Output the (X, Y) coordinate of the center of the cell containing the given text.  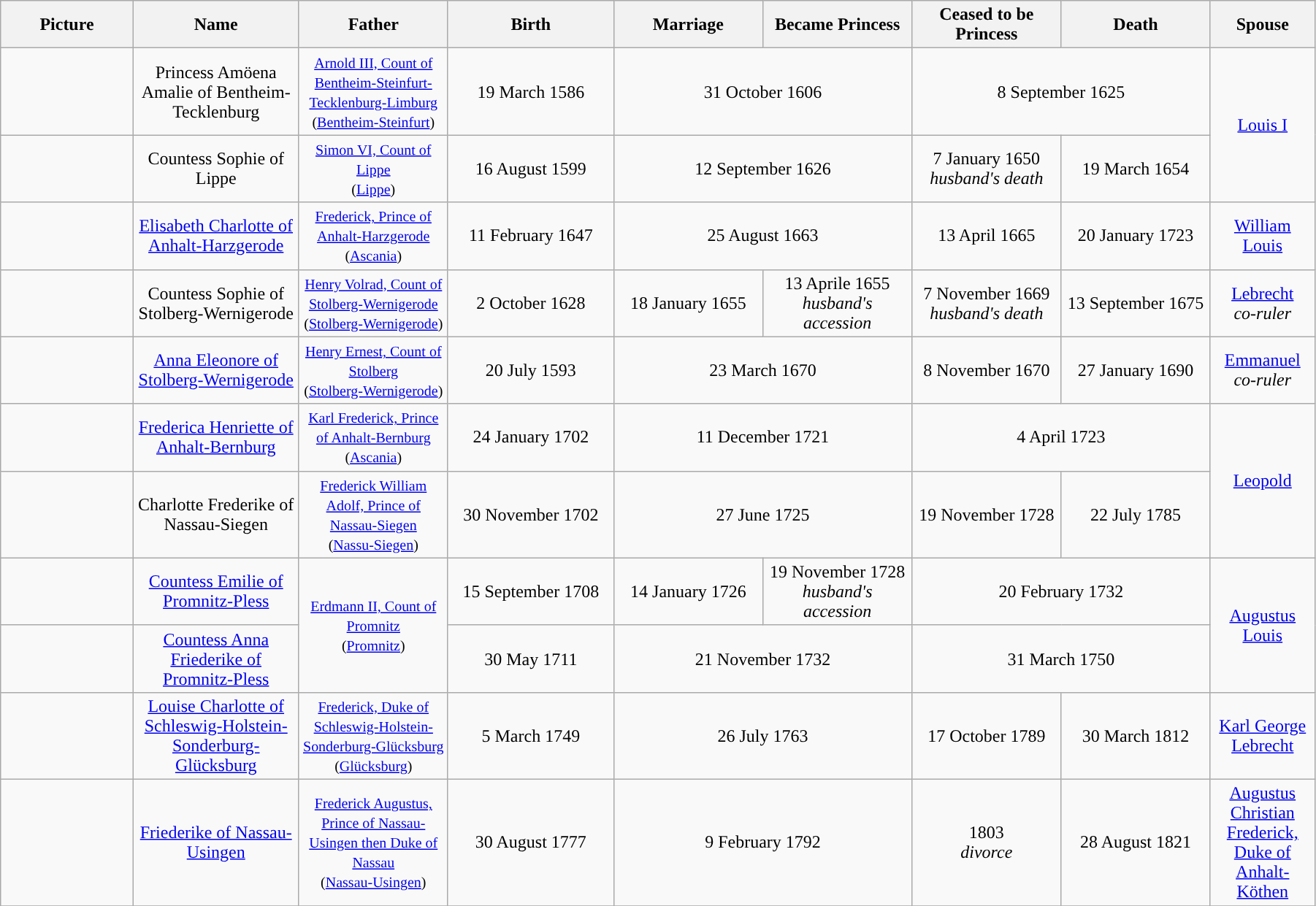
5 March 1749 (530, 736)
30 August 1777 (530, 842)
27 January 1690 (1136, 370)
2 October 1628 (530, 303)
19 March 1654 (1136, 169)
Picture (67, 25)
Augustus Christian Frederick, Duke of Anhalt-Köthen (1262, 842)
Father (373, 25)
Karl George Lebrecht (1262, 736)
17 October 1789 (987, 736)
26 July 1763 (762, 736)
Henry Volrad, Count of Stolberg-Wernigerode(Stolberg-Wernigerode) (373, 303)
14 January 1726 (688, 591)
4 April 1723 (1061, 437)
16 August 1599 (530, 169)
Emmanuel co-ruler (1262, 370)
20 July 1593 (530, 370)
19 November 1728 (987, 514)
Frederick Augustus, Prince of Nassau-Usingen then Duke of Nassau(Nassau-Usingen) (373, 842)
18 January 1655 (688, 303)
19 March 1586 (530, 92)
Anna Eleonore of Stolberg-Wernigerode (216, 370)
30 March 1812 (1136, 736)
Marriage (688, 25)
30 May 1711 (530, 659)
8 November 1670 (987, 370)
20 February 1732 (1061, 591)
24 January 1702 (530, 437)
15 September 1708 (530, 591)
Became Princess (837, 25)
7 January 1650husband's death (987, 169)
31 March 1750 (1061, 659)
Countess Sophie of Lippe (216, 169)
28 August 1821 (1136, 842)
Lebrecht co-ruler (1262, 303)
13 Aprile 1655husband's accession (837, 303)
Name (216, 25)
12 September 1626 (762, 169)
11 December 1721 (762, 437)
Friederike of Nassau-Usingen (216, 842)
Leopold (1262, 480)
Countess Sophie of Stolberg-Wernigerode (216, 303)
Countess Emilie of Promnitz-Pless (216, 591)
Simon VI, Count of Lippe(Lippe) (373, 169)
Spouse (1262, 25)
William Louis (1262, 236)
Louise Charlotte of Schleswig-Holstein-Sonderburg-Glücksburg (216, 736)
13 April 1665 (987, 236)
Karl Frederick, Prince of Anhalt-Bernburg(Ascania) (373, 437)
Arnold III, Count of Bentheim-Steinfurt-Tecklenburg-Limburg(Bentheim-Steinfurt) (373, 92)
20 January 1723 (1136, 236)
Ceased to be Princess (987, 25)
Princess Amöena Amalie of Bentheim-Tecklenburg (216, 92)
9 February 1792 (762, 842)
Frederica Henriette of Anhalt-Bernburg (216, 437)
19 November 1728husband's accession (837, 591)
Erdmann II, Count of Promnitz(Promnitz) (373, 625)
7 November 1669husband's death (987, 303)
30 November 1702 (530, 514)
13 September 1675 (1136, 303)
31 October 1606 (762, 92)
Louis I (1262, 126)
Frederick, Prince of Anhalt-Harzgerode(Ascania) (373, 236)
11 February 1647 (530, 236)
8 September 1625 (1061, 92)
Frederick, Duke of Schleswig-Holstein-Sonderburg-Glücksburg(Glücksburg) (373, 736)
Death (1136, 25)
Henry Ernest, Count of Stolberg(Stolberg-Wernigerode) (373, 370)
Birth (530, 25)
Augustus Louis (1262, 625)
22 July 1785 (1136, 514)
Countess Anna Friederike of Promnitz-Pless (216, 659)
1803 divorce (987, 842)
25 August 1663 (762, 236)
27 June 1725 (762, 514)
23 March 1670 (762, 370)
Charlotte Frederike of Nassau-Siegen (216, 514)
Frederick William Adolf, Prince of Nassau-Siegen(Nassu-Siegen) (373, 514)
Elisabeth Charlotte of Anhalt-Harzgerode (216, 236)
21 November 1732 (762, 659)
